Capture the cell that displays the provided text and extract its (x, y) central coordinate. 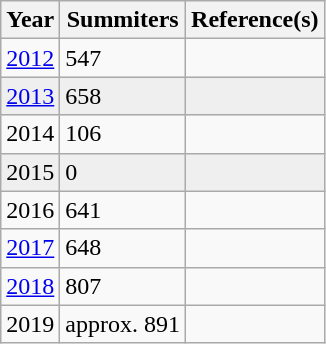
2014 (30, 134)
807 (123, 286)
658 (123, 96)
547 (123, 58)
2016 (30, 210)
2019 (30, 324)
641 (123, 210)
Year (30, 20)
106 (123, 134)
2017 (30, 248)
648 (123, 248)
0 (123, 172)
2013 (30, 96)
2012 (30, 58)
Summiters (123, 20)
2018 (30, 286)
Reference(s) (256, 20)
2015 (30, 172)
approx. 891 (123, 324)
